Identify which cell holds the provided text, then report its [x, y] central coordinate. 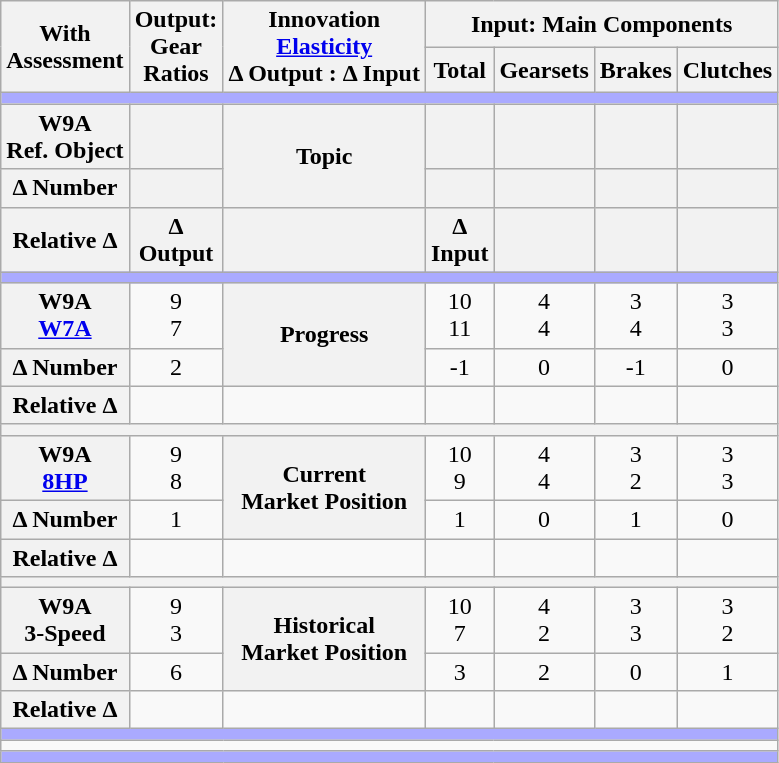
Brakes [636, 70]
107 [459, 620]
97 [176, 316]
W9AW7A [65, 316]
Gearsets [544, 70]
W9A3-Speed [65, 620]
Progress [324, 334]
Δ Output [176, 240]
109 [459, 468]
Topic [324, 156]
Δ Input [459, 240]
98 [176, 468]
3 [459, 672]
93 [176, 620]
Output:GearRatios [176, 47]
W9ARef. Object [65, 136]
Input: Main Components [601, 24]
Clutches [727, 70]
34 [636, 316]
InnovationElasticityΔ Output : Δ Input [324, 47]
W9A8HP [65, 468]
CurrentMarket Position [324, 486]
Total [459, 70]
42 [544, 620]
6 [176, 672]
HistoricalMarket Position [324, 640]
1011 [459, 316]
WithAssessment [65, 47]
